For the text-containing cell, return its midpoint in [x, y] coordinate format. 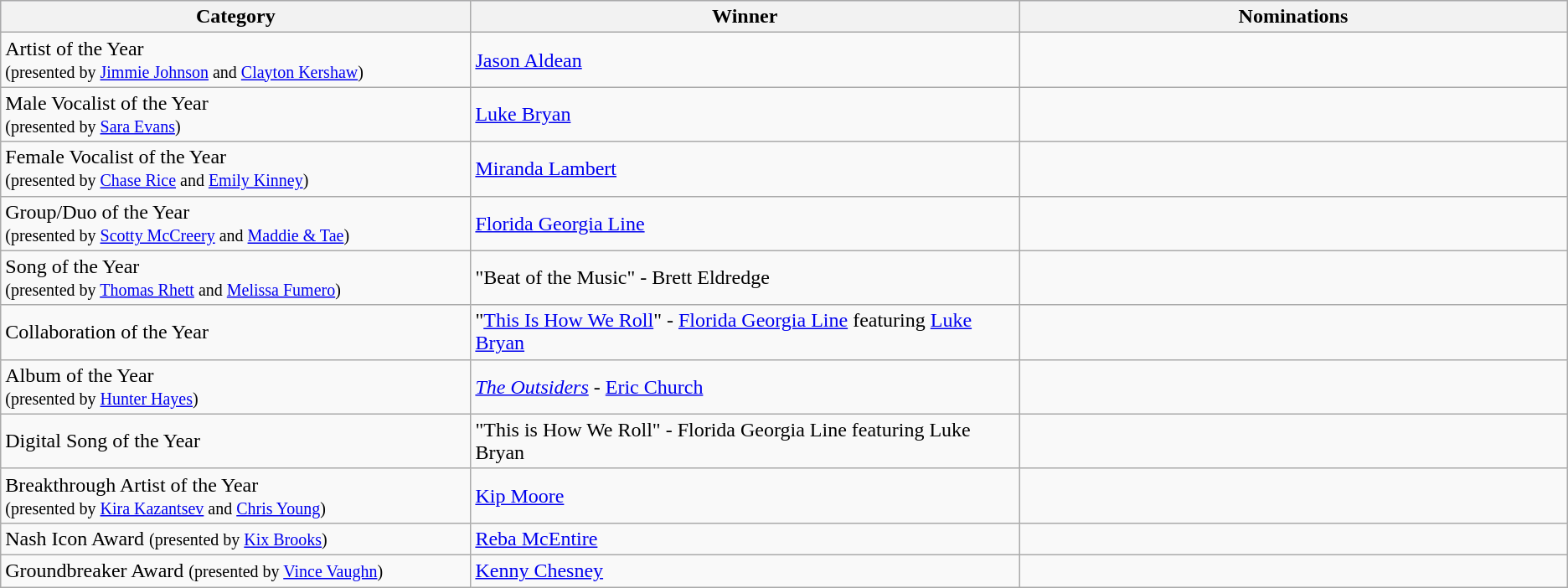
The Outsiders - Eric Church [745, 387]
Digital Song of the Year [236, 441]
Kenny Chesney [745, 570]
Male Vocalist of the Year (presented by Sara Evans) [236, 114]
Winner [745, 17]
Category [236, 17]
"Beat of the Music" - Brett Eldredge [745, 278]
Nash Icon Award (presented by Kix Brooks) [236, 539]
Jason Aldean [745, 60]
Album of the Year (presented by Hunter Hayes) [236, 387]
Artist of the Year (presented by Jimmie Johnson and Clayton Kershaw) [236, 60]
Song of the Year (presented by Thomas Rhett and Melissa Fumero) [236, 278]
Kip Moore [745, 496]
Miranda Lambert [745, 169]
Groundbreaker Award (presented by Vince Vaughn) [236, 570]
Group/Duo of the Year (presented by Scotty McCreery and Maddie & Tae) [236, 223]
Florida Georgia Line [745, 223]
Female Vocalist of the Year (presented by Chase Rice and Emily Kinney) [236, 169]
Breakthrough Artist of the Year (presented by Kira Kazantsev and Chris Young) [236, 496]
"This Is How We Roll" - Florida Georgia Line featuring Luke Bryan [745, 332]
Collaboration of the Year [236, 332]
Reba McEntire [745, 539]
Luke Bryan [745, 114]
"This is How We Roll" - Florida Georgia Line featuring Luke Bryan [745, 441]
Nominations [1293, 17]
